Locate the cell with the specified text and output its (X, Y) center coordinate. 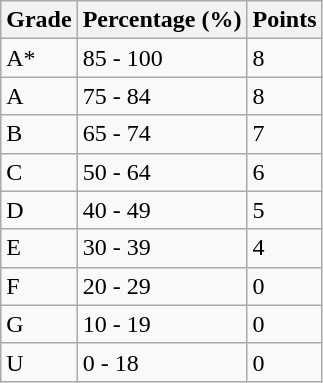
50 - 64 (162, 172)
G (39, 324)
Grade (39, 20)
C (39, 172)
85 - 100 (162, 58)
D (39, 210)
Percentage (%) (162, 20)
U (39, 362)
5 (284, 210)
10 - 19 (162, 324)
7 (284, 134)
40 - 49 (162, 210)
75 - 84 (162, 96)
30 - 39 (162, 248)
4 (284, 248)
0 - 18 (162, 362)
Points (284, 20)
20 - 29 (162, 286)
F (39, 286)
B (39, 134)
A* (39, 58)
65 - 74 (162, 134)
E (39, 248)
6 (284, 172)
A (39, 96)
